Identify which cell holds the provided text, then report its (X, Y) central coordinate. 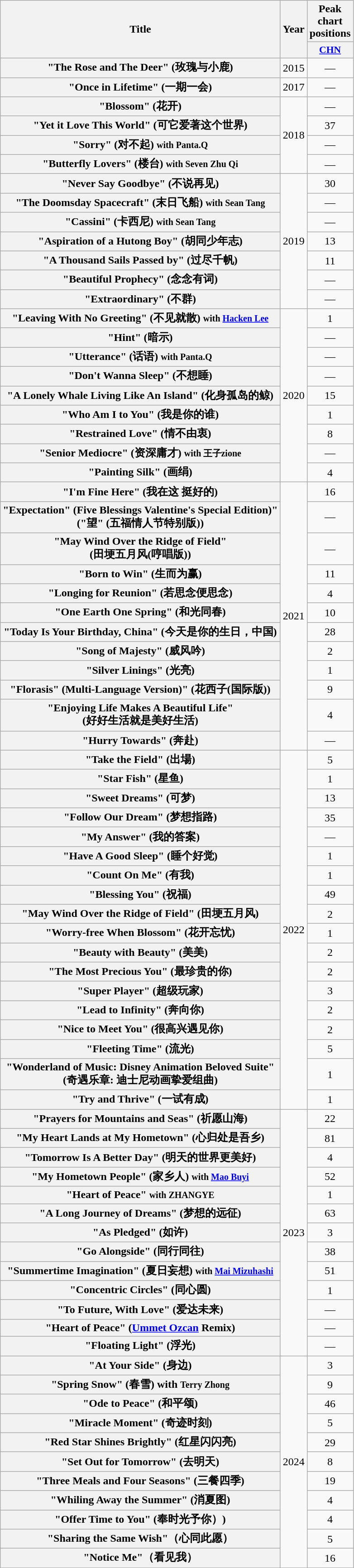
"Miracle Moment" (奇迹时刻) (140, 1424)
2017 (293, 87)
CHN (330, 50)
51 (330, 1271)
"Butterfly Lovers" (楼台) with Seven Zhu Qi (140, 164)
"Have A Good Sleep" (睡个好觉) (140, 856)
"As Pledged" (如许) (140, 1232)
"Lead to Infinity" (奔向你) (140, 1011)
2022 (293, 930)
2020 (293, 396)
"Extraordinary" (不群) (140, 299)
"Red Star Shines Brightly" (红星闪闪亮) (140, 1443)
"To Future, With Love" (爱达未来) (140, 1309)
"Who Am I to You" (我是你的谁) (140, 415)
"Restrained Love" (情不由衷) (140, 434)
"Enjoying Life Makes A Beautiful Life"(好好生活就是美好生活) (140, 715)
"One Earth One Spring" (和光同春) (140, 613)
2024 (293, 1462)
"A Long Journey of Dreams" (梦想的远征) (140, 1213)
"Floating Light" (浮光) (140, 1346)
2018 (293, 135)
"Hurry Towards" (奔赴) (140, 741)
"Sweet Dreams" (可梦) (140, 799)
"Leaving With No Greeting" (不见就散) with Hacken Lee (140, 319)
"Try and Thrive" (一试有成) (140, 1099)
"Wonderland of Music: Disney Animation Beloved Suite"(奇遇乐章: 迪士尼动画挚爱组曲) (140, 1074)
"Prayers for Mountains and Seas" (祈愿山海) (140, 1119)
"Take the Field" (出場) (140, 760)
"Offer Time to You" (奉时光予你）) (140, 1520)
"Nice to Meet You" (很高兴遇见你) (140, 1030)
"Super Player" (超级玩家) (140, 991)
"Florasis" (Multi-Language Version)" (花西子(国际版)) (140, 690)
19 (330, 1481)
30 (330, 184)
"My Answer" (我的答案) (140, 837)
"A Thousand Sails Passed by" (过尽千帆) (140, 261)
Title (140, 29)
"My Hometown People" (家乡人) with Mao Buyi (140, 1176)
"The Rose and The Deer" (玫瑰与小鹿) (140, 68)
"Song of Majesty" (威风吟) (140, 651)
"Fleeting Time" (流光) (140, 1049)
"The Doomsday Spacecraft" (末日飞船) with Sean Tang (140, 203)
"Senior Mediocre" (资深庸才) with 王子zione (140, 454)
2019 (293, 241)
35 (330, 818)
"Star Fish" (星鱼) (140, 779)
"I'm Fine Here" (我在这 挺好的) (140, 492)
29 (330, 1443)
"Worry-free When Blossom" (花开忘忧) (140, 934)
"May Wind Over the Ridge of Field" (田埂五月风) (140, 914)
"Set Out for Tomorrow" (去明天) (140, 1462)
"At Your Side" (身边) (140, 1366)
"Summertime Imagination" (夏日妄想) with Mai Mizuhashi (140, 1271)
38 (330, 1252)
"Notice Me"（看见我） (140, 1558)
"Utterance" (话语) with Panta.Q (140, 357)
28 (330, 632)
"Born to Win" (生而为赢) (140, 574)
63 (330, 1213)
"Blessing You" (祝福) (140, 895)
37 (330, 126)
"Concentric Circles" (同心圆) (140, 1290)
"A Lonely Whale Living Like An Island" (化身孤岛的鲸) (140, 396)
"My Heart Lands at My Hometown" (心归处是吾乡) (140, 1138)
Year (293, 29)
"Don't Wanna Sleep" (不想睡) (140, 376)
"Tomorrow Is A Better Day" (明天的世界更美好) (140, 1157)
"Yet it Love This World" (可它爱著这个世界) (140, 126)
"Cassini" (卡西尼) with Sean Tang (140, 222)
"Follow Our Dream" (梦想指路) (140, 818)
"Silver Linings" (光亮) (140, 670)
"Aspiration of a Hutong Boy" (胡同少年志) (140, 242)
10 (330, 613)
"Spring Snow" (春雪) with Terry Zhong (140, 1385)
"Three Meals and Four Seasons" (三餐四季) (140, 1481)
"Beautiful Prophecy" (念念有词) (140, 280)
"Heart of Peace" with ZHANGYE (140, 1195)
"Painting Silk" (画绢) (140, 473)
"Go Alongside" (同行同往) (140, 1252)
46 (330, 1404)
"Never Say Goodbye" (不说再见) (140, 184)
"Whiling Away the Summer" (消夏图) (140, 1501)
"May Wind Over the Ridge of Field"(田埂五月风(哼唱版)) (140, 549)
"Sorry" (对不起) with Panta.Q (140, 145)
"Hint" (暗示) (140, 338)
2023 (293, 1232)
"Longing for Reunion" (若思念便思念) (140, 593)
2021 (293, 616)
"Expectation" (Five Blessings Valentine's Special Edition)"("望" (五福情人节特别版)) (140, 517)
15 (330, 396)
"Once in Lifetime" (一期一会) (140, 87)
52 (330, 1176)
"Heart of Peace" (Ummet Ozcan Remix) (140, 1328)
"Blossom" (花开) (140, 107)
"The Most Precious You" (最珍贵的你) (140, 972)
22 (330, 1119)
81 (330, 1138)
Peak chart positions (330, 21)
"Today Is Your Birthday, China" (今天是你的生日，中国) (140, 632)
"Ode to Peace" (和平颂) (140, 1404)
"Count On Me" (有我) (140, 876)
"Beauty with Beauty" (美美) (140, 953)
49 (330, 895)
"Sharing the Same Wish"（心同此愿） (140, 1539)
2015 (293, 68)
